Determine the [x, y] coordinate at the center of the cell enclosing the given text.  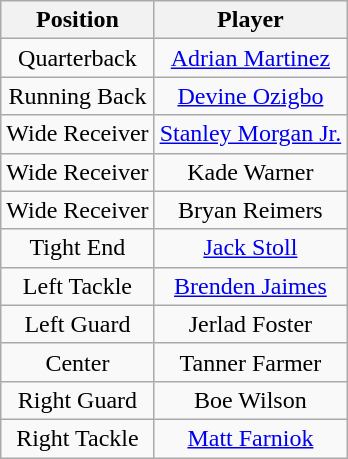
Left Guard [78, 324]
Bryan Reimers [250, 210]
Stanley Morgan Jr. [250, 134]
Tight End [78, 248]
Adrian Martinez [250, 58]
Position [78, 20]
Jack Stoll [250, 248]
Left Tackle [78, 286]
Quarterback [78, 58]
Running Back [78, 96]
Jerlad Foster [250, 324]
Player [250, 20]
Devine Ozigbo [250, 96]
Right Tackle [78, 438]
Boe Wilson [250, 400]
Matt Farniok [250, 438]
Center [78, 362]
Right Guard [78, 400]
Tanner Farmer [250, 362]
Brenden Jaimes [250, 286]
Kade Warner [250, 172]
